Locate the cell with the specified text and output its (X, Y) center coordinate. 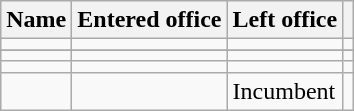
Name (36, 20)
Incumbent (285, 91)
Entered office (150, 20)
Left office (285, 20)
